Capture the cell that displays the provided text and extract its (X, Y) central coordinate. 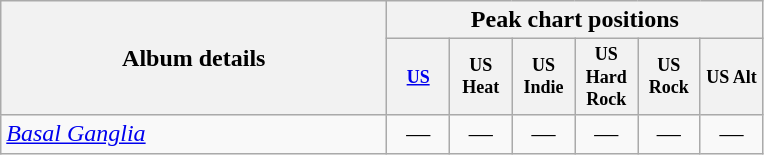
Album details (194, 58)
Basal Ganglia (194, 134)
US Hard Rock (606, 77)
Peak chart positions (575, 20)
US Rock (670, 77)
US Heat (480, 77)
US Indie (544, 77)
US Alt (732, 77)
US (418, 77)
